Return the (X, Y) coordinate for the center point of the cell that contains the specified text.  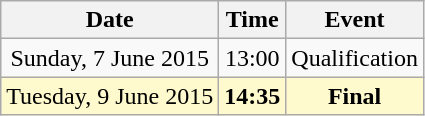
13:00 (252, 58)
Event (355, 20)
Final (355, 96)
Date (110, 20)
Tuesday, 9 June 2015 (110, 96)
Qualification (355, 58)
14:35 (252, 96)
Time (252, 20)
Sunday, 7 June 2015 (110, 58)
